Return the [X, Y] coordinate for the center point of the cell that contains the specified text.  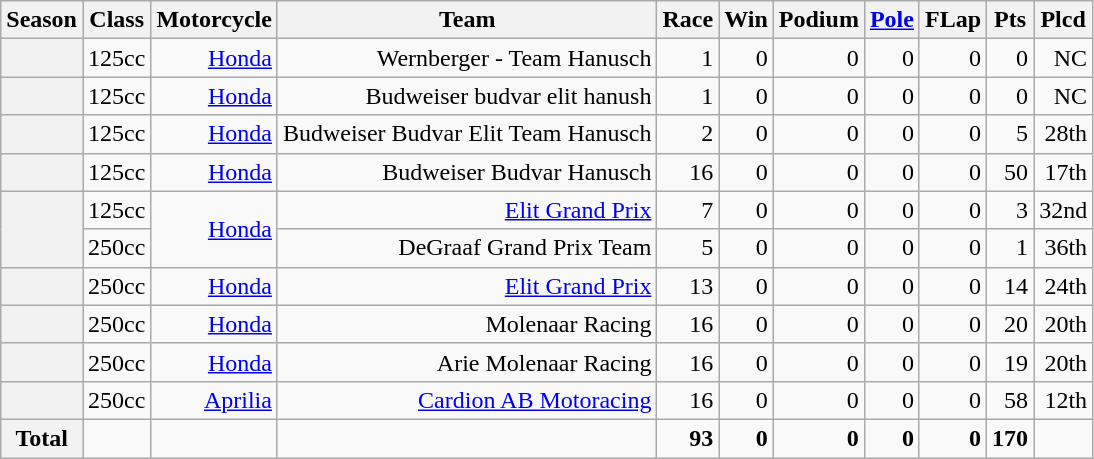
32nd [1064, 210]
14 [1010, 286]
28th [1064, 134]
Total [42, 438]
Race [688, 20]
Win [746, 20]
Molenaar Racing [467, 324]
Plcd [1064, 20]
Budweiser budvar elit hanush [467, 96]
58 [1010, 400]
17th [1064, 172]
Pts [1010, 20]
13 [688, 286]
FLap [952, 20]
170 [1010, 438]
24th [1064, 286]
93 [688, 438]
Motorcycle [214, 20]
50 [1010, 172]
Season [42, 20]
DeGraaf Grand Prix Team [467, 248]
Team [467, 20]
12th [1064, 400]
Cardion AB Motoracing [467, 400]
Budweiser Budvar Hanusch [467, 172]
Budweiser Budvar Elit Team Hanusch [467, 134]
20 [1010, 324]
Arie Molenaar Racing [467, 362]
2 [688, 134]
3 [1010, 210]
Aprilia [214, 400]
Podium [818, 20]
19 [1010, 362]
36th [1064, 248]
7 [688, 210]
Class [116, 20]
Pole [892, 20]
Wernberger - Team Hanusch [467, 58]
